Search for the cell housing the specified text and yield its (x, y) center coordinate. 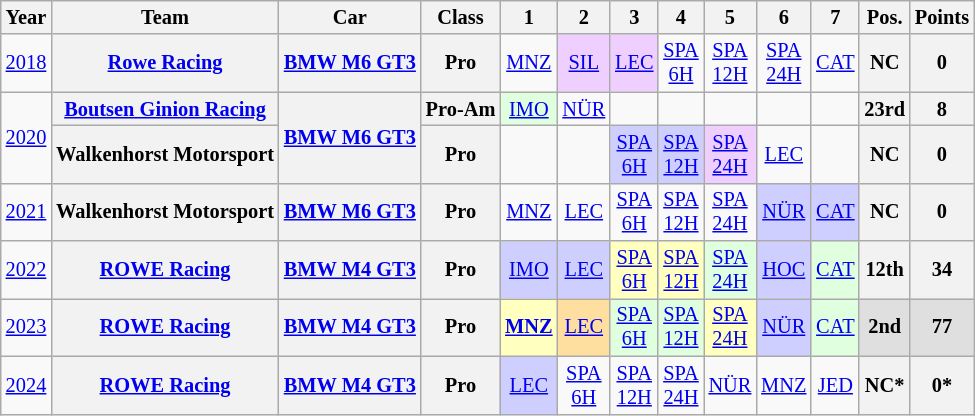
0* (942, 385)
23rd (884, 109)
2022 (26, 270)
Pro-Am (461, 109)
Pos. (884, 17)
4 (680, 17)
Car (350, 17)
34 (942, 270)
12th (884, 270)
2023 (26, 327)
2018 (26, 63)
SIL (584, 63)
Boutsen Ginion Racing (165, 109)
6 (784, 17)
8 (942, 109)
Points (942, 17)
2021 (26, 212)
Rowe Racing (165, 63)
JED (835, 385)
NC* (884, 385)
Team (165, 17)
2020 (26, 138)
1 (528, 17)
7 (835, 17)
Class (461, 17)
HOC (784, 270)
3 (634, 17)
2nd (884, 327)
5 (730, 17)
Year (26, 17)
2024 (26, 385)
77 (942, 327)
2 (584, 17)
